From the cell containing the given text, extract its center point as [x, y] coordinate. 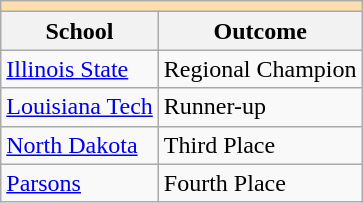
Fourth Place [260, 183]
Parsons [80, 183]
Louisiana Tech [80, 107]
Runner-up [260, 107]
North Dakota [80, 145]
Third Place [260, 145]
School [80, 31]
Illinois State [80, 69]
Outcome [260, 31]
Regional Champion [260, 69]
